From the cell containing the given text, extract its center point as (X, Y) coordinate. 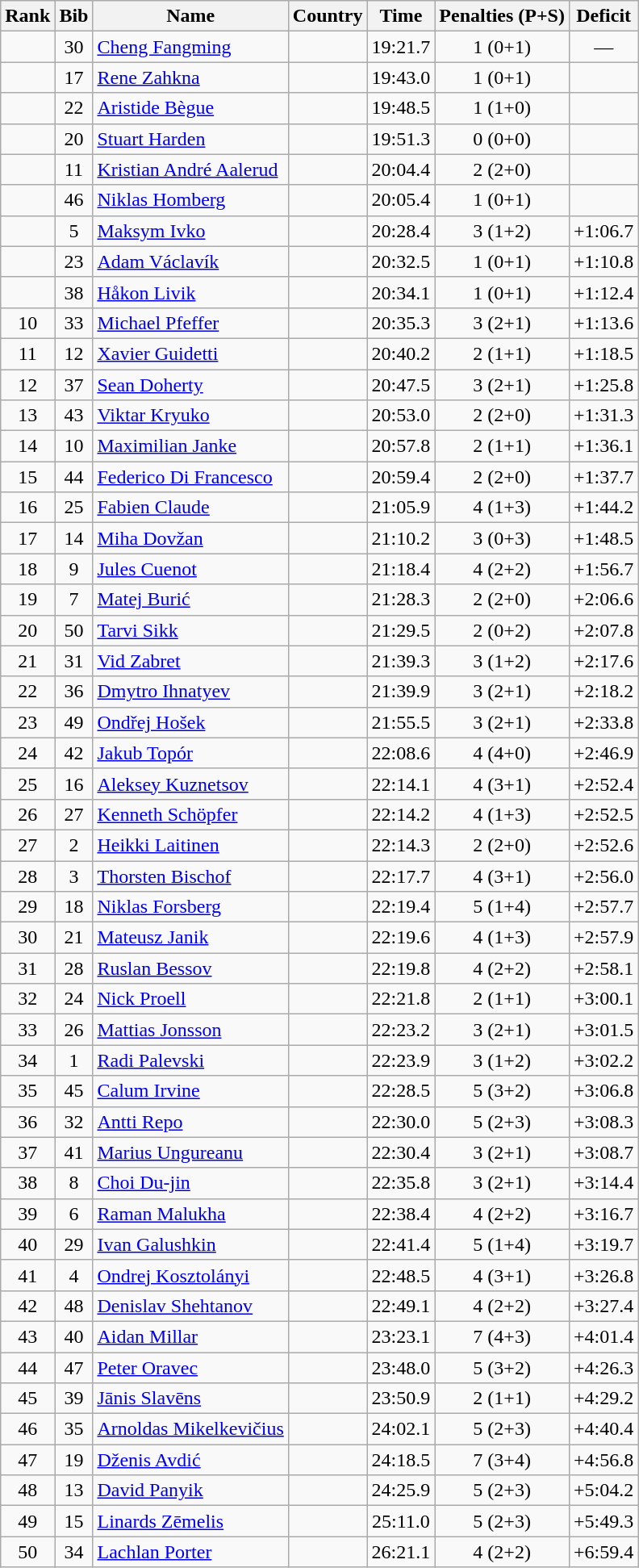
7 (74, 600)
+1:18.5 (603, 353)
+2:18.2 (603, 692)
+2:33.8 (603, 722)
Tarvi Sikk (190, 630)
Name (190, 16)
+1:06.7 (603, 231)
20:05.4 (401, 200)
Adam Václavík (190, 261)
Fabien Claude (190, 508)
+1:12.4 (603, 292)
22:23.2 (401, 1030)
Bib (74, 16)
— (603, 47)
+2:52.4 (603, 784)
Ondřej Hošek (190, 722)
21:05.9 (401, 508)
22:23.9 (401, 1060)
+2:17.6 (603, 661)
23:48.0 (401, 1368)
+1:36.1 (603, 446)
Raman Malukha (190, 1214)
+5:49.3 (603, 1521)
24:18.5 (401, 1460)
Linards Zēmelis (190, 1521)
+1:31.3 (603, 416)
22:41.4 (401, 1244)
Ruslan Bessov (190, 968)
Aristide Bègue (190, 108)
Stuart Harden (190, 139)
Matej Burić (190, 600)
+4:01.4 (603, 1336)
+4:40.4 (603, 1429)
+1:48.5 (603, 538)
20:35.3 (401, 323)
20:32.5 (401, 261)
Jānis Slavēns (190, 1399)
Aleksey Kuznetsov (190, 784)
23:23.1 (401, 1336)
Miha Dovžan (190, 538)
+3:01.5 (603, 1030)
20:57.8 (401, 446)
Lachlan Porter (190, 1552)
+2:52.6 (603, 845)
22:35.8 (401, 1183)
Vid Zabret (190, 661)
+4:56.8 (603, 1460)
22:14.2 (401, 814)
23:50.9 (401, 1399)
1 (74, 1060)
22:08.6 (401, 753)
24:02.1 (401, 1429)
+5:04.2 (603, 1491)
26:21.1 (401, 1552)
Heikki Laitinen (190, 845)
+3:08.3 (603, 1122)
+3:00.1 (603, 999)
20:04.4 (401, 169)
+3:26.8 (603, 1275)
22:30.4 (401, 1152)
Nick Proell (190, 999)
22:19.6 (401, 938)
Sean Doherty (190, 385)
1 (1+0) (502, 108)
+2:46.9 (603, 753)
Mattias Jonsson (190, 1030)
Radi Palevski (190, 1060)
+2:57.7 (603, 907)
20:28.4 (401, 231)
6 (74, 1214)
21:39.9 (401, 692)
+1:13.6 (603, 323)
7 (3+4) (502, 1460)
Maksym Ivko (190, 231)
22:30.0 (401, 1122)
Rank (27, 16)
4 (4+0) (502, 753)
22:49.1 (401, 1306)
3 (74, 876)
Time (401, 16)
+3:16.7 (603, 1214)
+1:56.7 (603, 569)
Michael Pfeffer (190, 323)
Country (328, 16)
+3:06.8 (603, 1091)
Choi Du-jin (190, 1183)
24:25.9 (401, 1491)
0 (0+0) (502, 139)
Arnoldas Mikelkevičius (190, 1429)
4 (74, 1275)
Maximilian Janke (190, 446)
+2:06.6 (603, 600)
Deficit (603, 16)
+3:14.4 (603, 1183)
Kenneth Schöpfer (190, 814)
+1:25.8 (603, 385)
+3:08.7 (603, 1152)
5 (74, 231)
Ondrej Kosztolányi (190, 1275)
22:17.7 (401, 876)
22:28.5 (401, 1091)
25:11.0 (401, 1521)
22:38.4 (401, 1214)
19:43.0 (401, 77)
Mateusz Janik (190, 938)
Ivan Galushkin (190, 1244)
21:10.2 (401, 538)
20:47.5 (401, 385)
20:34.1 (401, 292)
21:28.3 (401, 600)
Dmytro Ihnatyev (190, 692)
22:14.1 (401, 784)
Håkon Livik (190, 292)
21:29.5 (401, 630)
19:51.3 (401, 139)
19:48.5 (401, 108)
Viktar Kryuko (190, 416)
+4:29.2 (603, 1399)
3 (0+3) (502, 538)
7 (4+3) (502, 1336)
19:21.7 (401, 47)
Thorsten Bischof (190, 876)
21:55.5 (401, 722)
8 (74, 1183)
Antti Repo (190, 1122)
22:14.3 (401, 845)
Calum Irvine (190, 1091)
+2:07.8 (603, 630)
20:59.4 (401, 477)
+1:37.7 (603, 477)
20:40.2 (401, 353)
22:48.5 (401, 1275)
21:18.4 (401, 569)
22:19.4 (401, 907)
Niklas Homberg (190, 200)
+2:56.0 (603, 876)
+1:44.2 (603, 508)
Denislav Shehtanov (190, 1306)
9 (74, 569)
+3:19.7 (603, 1244)
Rene Zahkna (190, 77)
+6:59.4 (603, 1552)
Aidan Millar (190, 1336)
22:21.8 (401, 999)
+3:02.2 (603, 1060)
21:39.3 (401, 661)
David Panyik (190, 1491)
Jules Cuenot (190, 569)
22:19.8 (401, 968)
+4:26.3 (603, 1368)
Kristian André Aalerud (190, 169)
Xavier Guidetti (190, 353)
Penalties (P+S) (502, 16)
+3:27.4 (603, 1306)
Niklas Forsberg (190, 907)
2 (74, 845)
2 (0+2) (502, 630)
Marius Ungureanu (190, 1152)
Jakub Topór (190, 753)
+2:58.1 (603, 968)
+1:10.8 (603, 261)
Peter Oravec (190, 1368)
+2:57.9 (603, 938)
20:53.0 (401, 416)
Federico Di Francesco (190, 477)
Cheng Fangming (190, 47)
+2:52.5 (603, 814)
Dženis Avdić (190, 1460)
